Locate the cell with the specified text and output its [X, Y] center coordinate. 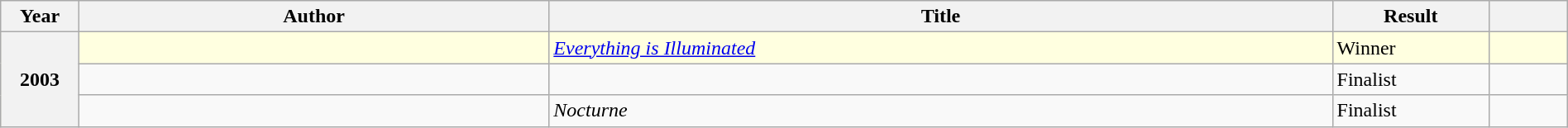
2003 [40, 79]
Result [1411, 17]
Everything is Illuminated [941, 48]
Winner [1411, 48]
Nocturne [941, 111]
Author [313, 17]
Year [40, 17]
Title [941, 17]
